Detect which cell encompasses the target text, then output its [X, Y] center coordinate. 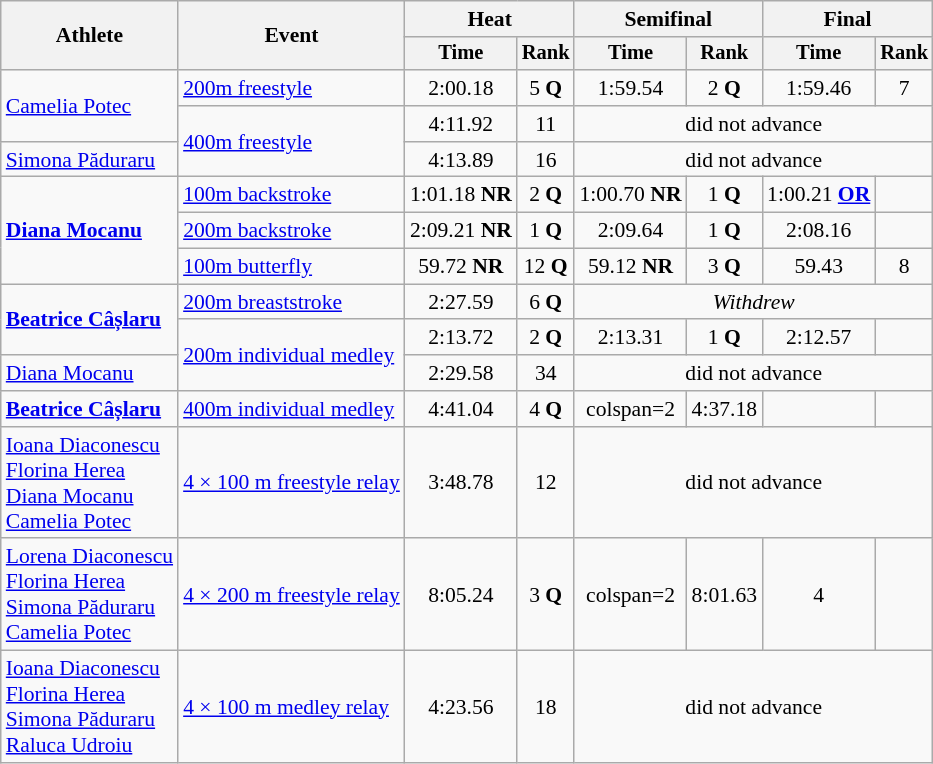
Simona Păduraru [90, 160]
2:08.16 [818, 231]
4 × 100 m freestyle relay [292, 483]
4 [818, 595]
4:37.18 [724, 409]
59.72 NR [461, 267]
8 [904, 267]
2:09.21 NR [461, 231]
3:48.78 [461, 483]
4:13.89 [461, 160]
Semifinal [668, 19]
4 Q [546, 409]
1:59.54 [630, 88]
7 [904, 88]
Final [848, 19]
2:13.31 [630, 338]
2:12.57 [818, 338]
Lorena Diaconescu Florina Herea Simona Păduraru Camelia Potec [90, 595]
1:00.70 NR [630, 195]
200m freestyle [292, 88]
Heat [490, 19]
2:27.59 [461, 302]
5 Q [546, 88]
59.43 [818, 267]
400m freestyle [292, 142]
1:01.18 NR [461, 195]
4 × 200 m freestyle relay [292, 595]
4:23.56 [461, 707]
200m breaststroke [292, 302]
Ioana Diaconescu Florina HereaSimona Păduraru Raluca Udroiu [90, 707]
8:01.63 [724, 595]
2:29.58 [461, 373]
4 × 100 m medley relay [292, 707]
18 [546, 707]
400m individual medley [292, 409]
59.12 NR [630, 267]
200m individual medley [292, 356]
Ioana Diaconescu Florina Herea Diana Mocanu Camelia Potec [90, 483]
1:00.21 OR [818, 195]
Withdrew [753, 302]
6 Q [546, 302]
4:11.92 [461, 124]
12 [546, 483]
200m backstroke [292, 231]
Event [292, 36]
16 [546, 160]
Athlete [90, 36]
Camelia Potec [90, 106]
12 Q [546, 267]
8:05.24 [461, 595]
100m butterfly [292, 267]
11 [546, 124]
2:09.64 [630, 231]
1:59.46 [818, 88]
34 [546, 373]
100m backstroke [292, 195]
4:41.04 [461, 409]
2:13.72 [461, 338]
2:00.18 [461, 88]
